Output the (X, Y) coordinate of the center of the cell containing the given text.  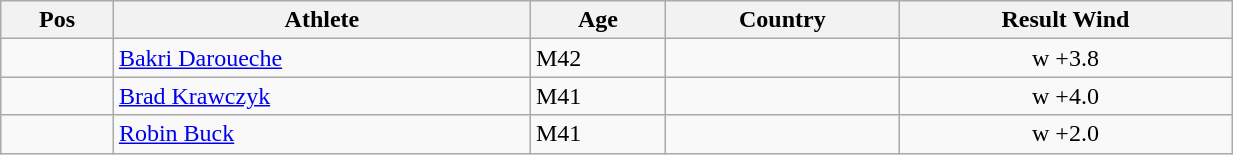
Robin Buck (322, 134)
M42 (598, 58)
Pos (58, 20)
Result Wind (1065, 20)
w +2.0 (1065, 134)
w +4.0 (1065, 96)
Bakri Daroueche (322, 58)
Country (782, 20)
Athlete (322, 20)
Brad Krawczyk (322, 96)
Age (598, 20)
w +3.8 (1065, 58)
